Return the (X, Y) coordinate for the center point of the cell that contains the specified text.  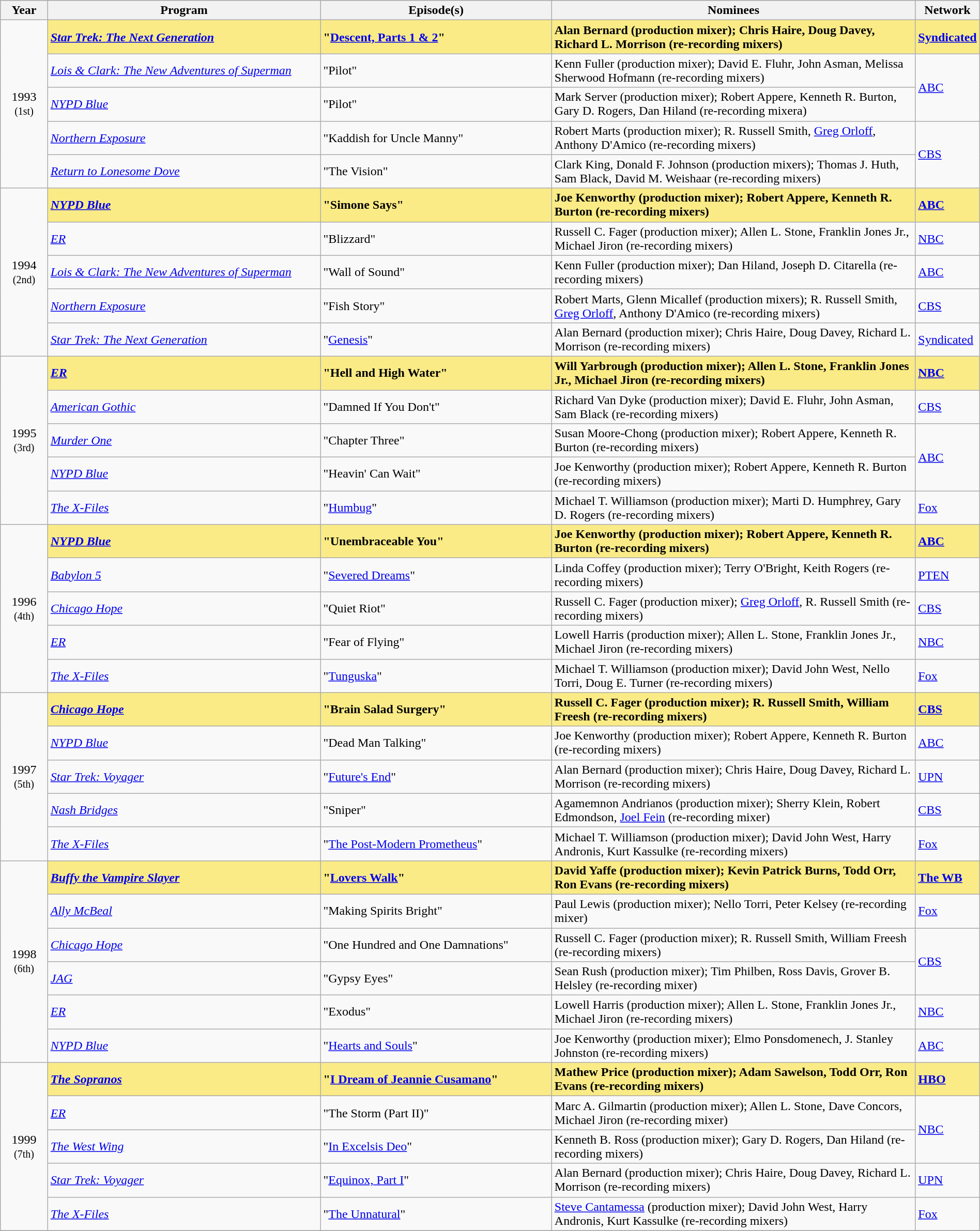
Steve Cantamessa (production mixer); David John West, Harry Andronis, Kurt Kassulke (re-recording mixers) (733, 1213)
Nash Bridges (184, 810)
"One Hundred and One Damnations" (436, 945)
Michael T. Williamson (production mixer); Marti D. Humphrey, Gary D. Rogers (re-recording mixers) (733, 507)
Susan Moore-Chong (production mixer); Robert Appere, Kenneth R. Burton (re-recording mixers) (733, 440)
"The Post-Modern Prometheus" (436, 843)
Will Yarbrough (production mixer); Allen L. Stone, Franklin Jones Jr., Michael Jiron (re-recording mixers) (733, 373)
Program (184, 10)
Kenneth B. Ross (production mixer); Gary D. Rogers, Dan Hiland (re-recording mixers) (733, 1146)
"Exodus" (436, 1012)
"I Dream of Jeannie Cusamano" (436, 1079)
"Heavin' Can Wait" (436, 474)
Agamemnon Andrianos (production mixer); Sherry Klein, Robert Edmondson, Joel Fein (re-recording mixer) (733, 810)
"Equinox, Part I" (436, 1180)
Russell C. Fager (production mixer); Greg Orloff, R. Russell Smith (re-recording mixers) (733, 609)
"Wall of Sound" (436, 272)
"Kaddish for Uncle Manny" (436, 137)
Murder One (184, 440)
Michael T. Williamson (production mixer); David John West, Nello Torri, Doug E. Turner (re-recording mixers) (733, 676)
Return to Lonesome Dove (184, 172)
"Future's End" (436, 776)
Mathew Price (production mixer); Adam Sawelson, Todd Orr, Ron Evans (re-recording mixers) (733, 1079)
"Tunguska" (436, 676)
Kenn Fuller (production mixer); Dan Hiland, Joseph D. Citarella (re-recording mixers) (733, 272)
"Genesis" (436, 339)
"Hell and High Water" (436, 373)
"Unembraceable You" (436, 542)
The Sopranos (184, 1079)
"Chapter Three" (436, 440)
JAG (184, 979)
Kenn Fuller (production mixer); David E. Fluhr, John Asman, Melissa Sherwood Hofmann (re-recording mixers) (733, 70)
1998 (6th) (24, 961)
"Severed Dreams" (436, 575)
Clark King, Donald F. Johnson (production mixers); Thomas J. Huth, Sam Black, David M. Weishaar (re-recording mixers) (733, 172)
The WB (947, 878)
"The Unnatural" (436, 1213)
Joe Kenworthy (production mixer); Elmo Ponsdomenech, J. Stanley Johnston (re-recording mixers) (733, 1046)
"Quiet Riot" (436, 609)
American Gothic (184, 406)
Year (24, 10)
Network (947, 10)
Episode(s) (436, 10)
1996 (4th) (24, 609)
Sean Rush (production mixer); Tim Philben, Ross Davis, Grover B. Helsley (re-recording mixer) (733, 979)
Nominees (733, 10)
"The Vision" (436, 172)
"The Storm (Part II)" (436, 1113)
The West Wing (184, 1146)
Robert Marts (production mixer); R. Russell Smith, Greg Orloff, Anthony D'Amico (re-recording mixers) (733, 137)
Babylon 5 (184, 575)
"Fear of Flying" (436, 642)
Richard Van Dyke (production mixer); David E. Fluhr, John Asman, Sam Black (re-recording mixers) (733, 406)
Buffy the Vampire Slayer (184, 878)
Linda Coffey (production mixer); Terry O'Bright, Keith Rogers (re-recording mixers) (733, 575)
David Yaffe (production mixer); Kevin Patrick Burns, Todd Orr, Ron Evans (re-recording mixers) (733, 878)
"Hearts and Souls" (436, 1046)
"Gypsy Eyes" (436, 979)
Michael T. Williamson (production mixer); David John West, Harry Andronis, Kurt Kassulke (re-recording mixers) (733, 843)
"Fish Story" (436, 306)
PTEN (947, 575)
"Simone Says" (436, 205)
Mark Server (production mixer); Robert Appere, Kenneth R. Burton, Gary D. Rogers, Dan Hiland (re-recording mixera) (733, 104)
"Damned If You Don't" (436, 406)
Marc A. Gilmartin (production mixer); Allen L. Stone, Dave Concors, Michael Jiron (re-recording mixer) (733, 1113)
"Humbug" (436, 507)
"Lovers Walk" (436, 878)
"Brain Salad Surgery" (436, 709)
1993(1st) (24, 104)
Russell C. Fager (production mixer); Allen L. Stone, Franklin Jones Jr., Michael Jiron (re-recording mixers) (733, 239)
"Sniper" (436, 810)
1995 (3rd) (24, 440)
Ally McBeal (184, 911)
1997 (5th) (24, 776)
"Descent, Parts 1 & 2" (436, 37)
"Blizzard" (436, 239)
"In Excelsis Deo" (436, 1146)
Paul Lewis (production mixer); Nello Torri, Peter Kelsey (re-recording mixer) (733, 911)
1994 (2nd) (24, 272)
"Making Spirits Bright" (436, 911)
Robert Marts, Glenn Micallef (production mixers); R. Russell Smith, Greg Orloff, Anthony D'Amico (re-recording mixers) (733, 306)
1999 (7th) (24, 1146)
"Dead Man Talking" (436, 743)
HBO (947, 1079)
